Provide the (X, Y) coordinate of the cell's center where the given text is located.  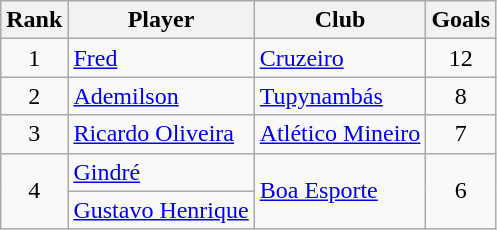
Ademilson (161, 96)
Rank (34, 20)
1 (34, 58)
Boa Esporte (340, 191)
2 (34, 96)
Fred (161, 58)
Club (340, 20)
4 (34, 191)
Ricardo Oliveira (161, 134)
Cruzeiro (340, 58)
Atlético Mineiro (340, 134)
Gustavo Henrique (161, 210)
Goals (461, 20)
8 (461, 96)
7 (461, 134)
Gindré (161, 172)
12 (461, 58)
6 (461, 191)
Player (161, 20)
Tupynambás (340, 96)
3 (34, 134)
